Capture the cell that displays the provided text and extract its (X, Y) central coordinate. 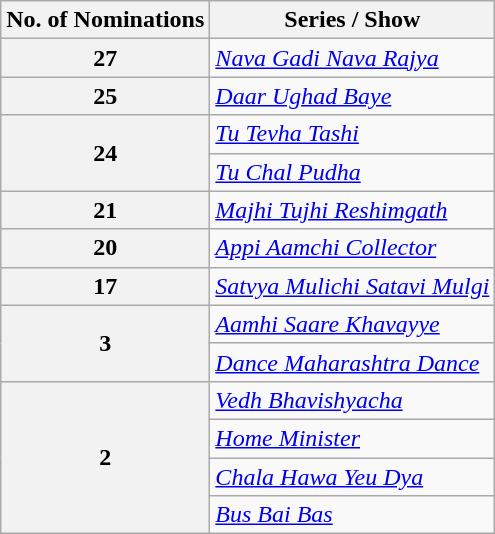
Tu Tevha Tashi (352, 134)
Bus Bai Bas (352, 515)
Satvya Mulichi Satavi Mulgi (352, 286)
Chala Hawa Yeu Dya (352, 477)
Tu Chal Pudha (352, 172)
Daar Ughad Baye (352, 96)
Vedh Bhavishyacha (352, 400)
No. of Nominations (106, 20)
25 (106, 96)
Majhi Tujhi Reshimgath (352, 210)
27 (106, 58)
3 (106, 343)
Appi Aamchi Collector (352, 248)
2 (106, 457)
Dance Maharashtra Dance (352, 362)
17 (106, 286)
Home Minister (352, 438)
24 (106, 153)
Aamhi Saare Khavayye (352, 324)
Series / Show (352, 20)
Nava Gadi Nava Rajya (352, 58)
21 (106, 210)
20 (106, 248)
